From the cell containing the given text, extract its center point as (x, y) coordinate. 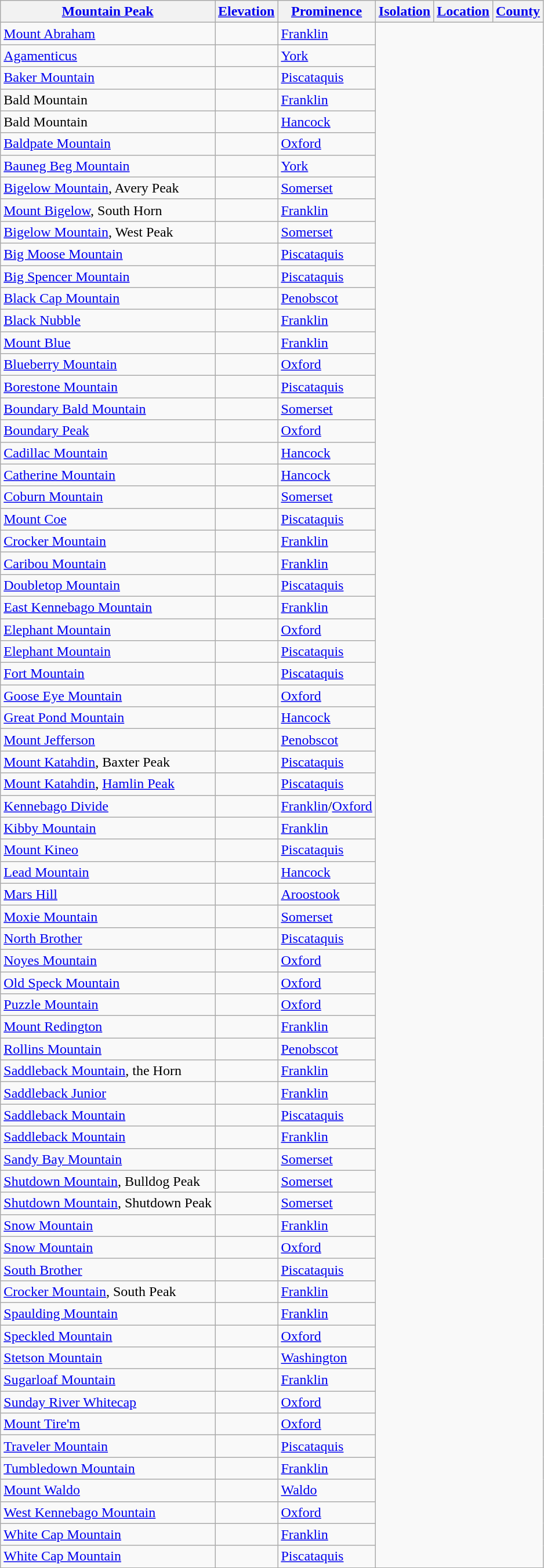
Caribou Mountain (108, 563)
Great Pond Mountain (108, 718)
Saddleback Junior (108, 1093)
Lead Mountain (108, 872)
Mount Tire'm (108, 1424)
Waldo (327, 1490)
Location (463, 12)
Crocker Mountain (108, 541)
Boundary Bald Mountain (108, 409)
Blueberry Mountain (108, 365)
Isolation (404, 12)
Mount Bigelow, South Horn (108, 210)
Elevation (246, 12)
Prominence (327, 12)
Rollins Mountain (108, 1049)
Franklin/Oxford (327, 806)
Mars Hill (108, 894)
Mount Redington (108, 1027)
Speckled Mountain (108, 1335)
Mount Katahdin, Hamlin Peak (108, 784)
Sunday River Whitecap (108, 1402)
Kennebago Divide (108, 806)
Mount Katahdin, Baxter Peak (108, 762)
Traveler Mountain (108, 1446)
Mount Coe (108, 519)
Kibby Mountain (108, 828)
North Brother (108, 938)
Black Nubble (108, 321)
Shutdown Mountain, Bulldog Peak (108, 1181)
Mount Blue (108, 343)
Mount Kineo (108, 850)
Sandy Bay Mountain (108, 1159)
Goose Eye Mountain (108, 696)
Catherine Mountain (108, 475)
Crocker Mountain, South Peak (108, 1291)
Big Moose Mountain (108, 254)
Cadillac Mountain (108, 453)
Black Cap Mountain (108, 299)
Shutdown Mountain, Shutdown Peak (108, 1203)
Borestone Mountain (108, 387)
Tumbledown Mountain (108, 1468)
Baldpate Mountain (108, 144)
Bigelow Mountain, West Peak (108, 232)
Noyes Mountain (108, 960)
Agamenticus (108, 56)
Mountain Peak (108, 12)
Aroostook (327, 894)
Fort Mountain (108, 674)
Doubletop Mountain (108, 585)
Bauneg Beg Mountain (108, 166)
Boundary Peak (108, 431)
Stetson Mountain (108, 1358)
Saddleback Mountain, the Horn (108, 1071)
Sugarloaf Mountain (108, 1380)
West Kennebago Mountain (108, 1512)
Spaulding Mountain (108, 1313)
Mount Jefferson (108, 740)
Puzzle Mountain (108, 1005)
East Kennebago Mountain (108, 607)
Big Spencer Mountain (108, 277)
Mount Waldo (108, 1490)
South Brother (108, 1269)
Moxie Mountain (108, 916)
Bigelow Mountain, Avery Peak (108, 188)
Mount Abraham (108, 34)
Old Speck Mountain (108, 983)
Coburn Mountain (108, 497)
Baker Mountain (108, 78)
County (517, 12)
Washington (327, 1358)
